Determine the (x, y) coordinate at the center of the cell enclosing the given text.  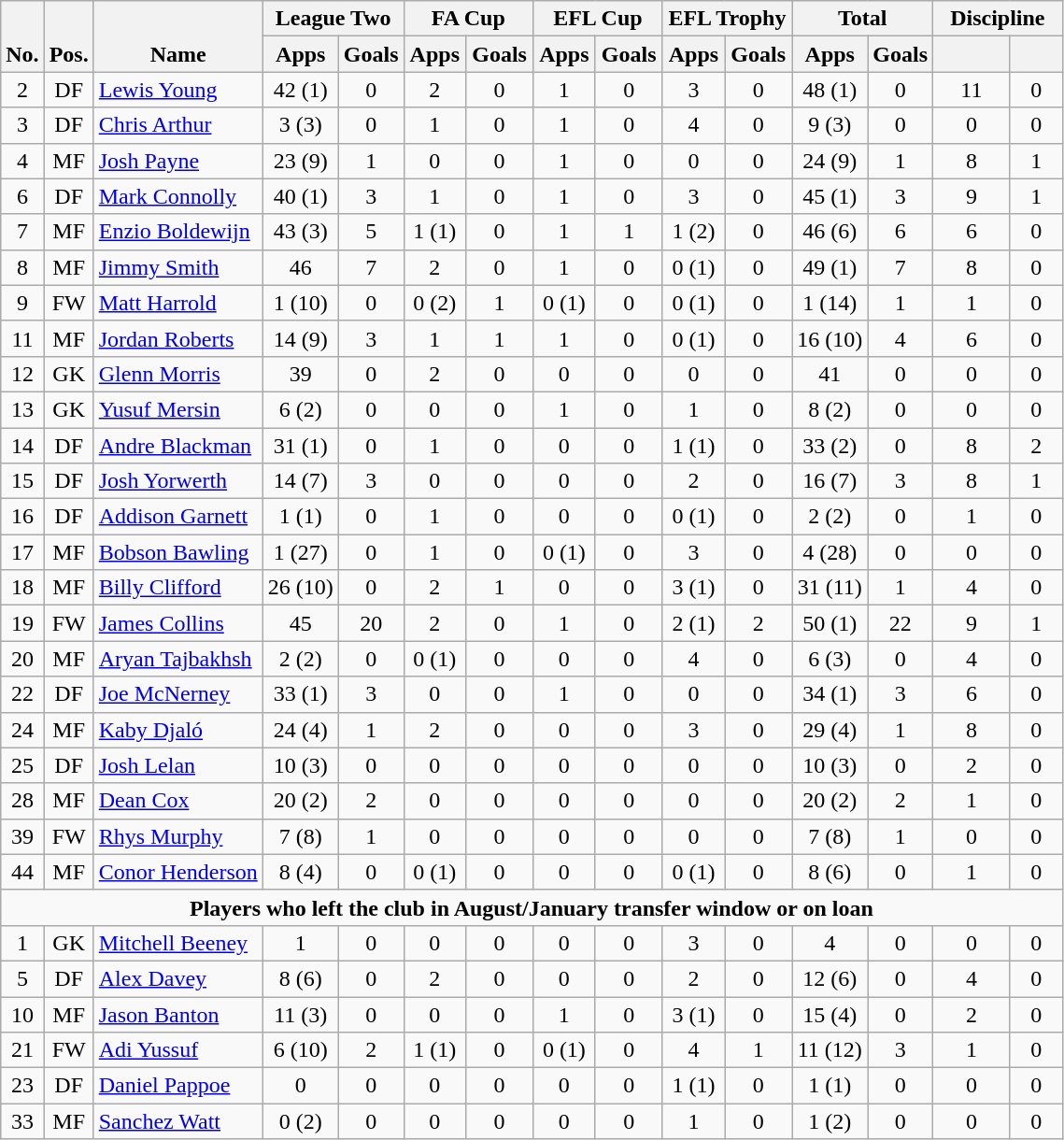
26 (10) (301, 588)
EFL Cup (598, 19)
Daniel Pappoe (177, 1086)
17 (22, 552)
Mitchell Beeney (177, 943)
Enzio Boldewijn (177, 232)
1 (14) (830, 303)
Jimmy Smith (177, 267)
8 (4) (301, 872)
43 (3) (301, 232)
Josh Payne (177, 161)
James Collins (177, 623)
16 (10) (830, 338)
13 (22, 409)
42 (1) (301, 90)
15 (22, 481)
1 (10) (301, 303)
46 (6) (830, 232)
50 (1) (830, 623)
Lewis Young (177, 90)
Discipline (998, 19)
Matt Harrold (177, 303)
Jason Banton (177, 1014)
45 (301, 623)
23 (9) (301, 161)
No. (22, 36)
12 (22, 374)
16 (22, 517)
49 (1) (830, 267)
Total (863, 19)
Josh Lelan (177, 765)
Joe McNerney (177, 694)
Players who left the club in August/January transfer window or on loan (532, 907)
6 (10) (301, 1050)
41 (830, 374)
2 (1) (693, 623)
34 (1) (830, 694)
28 (22, 801)
League Two (333, 19)
Rhys Murphy (177, 836)
Conor Henderson (177, 872)
Name (177, 36)
33 (1) (301, 694)
44 (22, 872)
24 (4) (301, 730)
33 (2) (830, 446)
9 (3) (830, 125)
3 (3) (301, 125)
Josh Yorwerth (177, 481)
Sanchez Watt (177, 1121)
10 (22, 1014)
31 (11) (830, 588)
Andre Blackman (177, 446)
31 (1) (301, 446)
Dean Cox (177, 801)
33 (22, 1121)
18 (22, 588)
48 (1) (830, 90)
14 (22, 446)
Aryan Tajbakhsh (177, 659)
Pos. (69, 36)
40 (1) (301, 196)
1 (27) (301, 552)
Yusuf Mersin (177, 409)
46 (301, 267)
24 (22, 730)
8 (2) (830, 409)
EFL Trophy (727, 19)
25 (22, 765)
12 (6) (830, 978)
Mark Connolly (177, 196)
23 (22, 1086)
24 (9) (830, 161)
11 (12) (830, 1050)
Adi Yussuf (177, 1050)
Kaby Djaló (177, 730)
14 (9) (301, 338)
15 (4) (830, 1014)
16 (7) (830, 481)
Addison Garnett (177, 517)
4 (28) (830, 552)
6 (3) (830, 659)
FA Cup (469, 19)
Bobson Bawling (177, 552)
29 (4) (830, 730)
Billy Clifford (177, 588)
6 (2) (301, 409)
45 (1) (830, 196)
21 (22, 1050)
Jordan Roberts (177, 338)
14 (7) (301, 481)
11 (3) (301, 1014)
19 (22, 623)
Glenn Morris (177, 374)
Chris Arthur (177, 125)
Alex Davey (177, 978)
